Pinpoint the cell where the given text exists, returning its [x, y] midpoint coordinate. 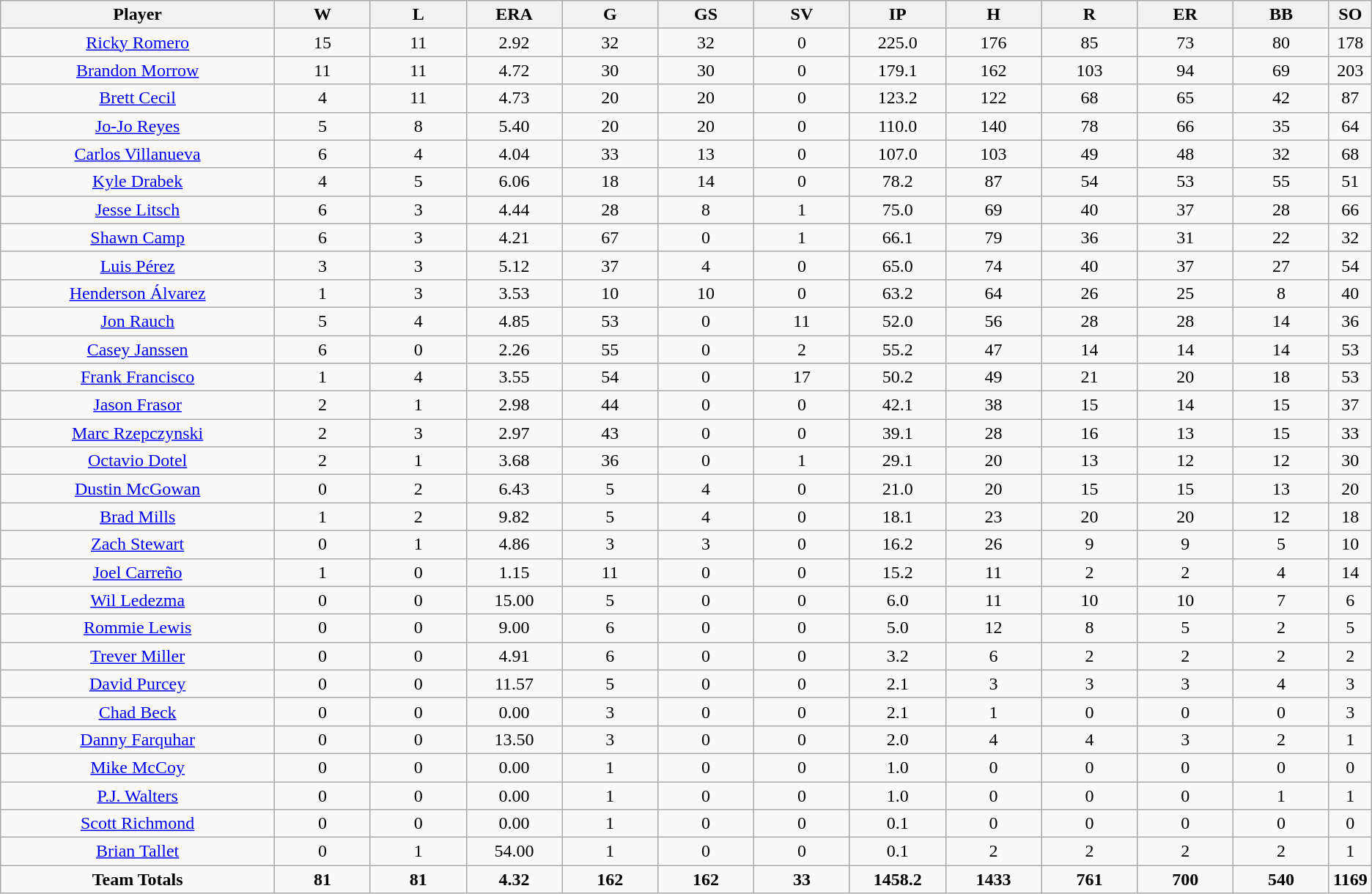
G [610, 15]
6.06 [514, 182]
203 [1350, 70]
Dustin McGowan [138, 489]
ER [1186, 15]
1169 [1350, 879]
3.2 [897, 656]
Chad Beck [138, 712]
Jesse Litsch [138, 210]
Team Totals [138, 879]
R [1089, 15]
176 [994, 43]
50.2 [897, 377]
2.26 [514, 350]
Wil Ledezma [138, 600]
5.0 [897, 628]
67 [610, 237]
H [994, 15]
63.2 [897, 293]
140 [994, 126]
3.53 [514, 293]
51 [1350, 182]
16 [1089, 433]
75.0 [897, 210]
122 [994, 98]
1458.2 [897, 879]
4.72 [514, 70]
35 [1281, 126]
Rommie Lewis [138, 628]
7 [1281, 600]
56 [994, 321]
BB [1281, 15]
6.0 [897, 600]
Ricky Romero [138, 43]
123.2 [897, 98]
55.2 [897, 350]
5.12 [514, 265]
David Purcey [138, 684]
4.04 [514, 154]
25 [1186, 293]
94 [1186, 70]
W [322, 15]
78.2 [897, 182]
47 [994, 350]
17 [802, 377]
179.1 [897, 70]
73 [1186, 43]
15.2 [897, 572]
2.0 [897, 739]
42.1 [897, 405]
178 [1350, 43]
Scott Richmond [138, 824]
44 [610, 405]
1.15 [514, 572]
110.0 [897, 126]
65 [1186, 98]
85 [1089, 43]
Luis Pérez [138, 265]
80 [1281, 43]
9.00 [514, 628]
31 [1186, 237]
4.85 [514, 321]
4.32 [514, 879]
SV [802, 15]
540 [1281, 879]
225.0 [897, 43]
4.91 [514, 656]
42 [1281, 98]
2.97 [514, 433]
6.43 [514, 489]
4.21 [514, 237]
65.0 [897, 265]
18.1 [897, 517]
16.2 [897, 544]
23 [994, 517]
78 [1089, 126]
Trever Miller [138, 656]
5.40 [514, 126]
Brad Mills [138, 517]
4.44 [514, 210]
11.57 [514, 684]
700 [1186, 879]
Jo-Jo Reyes [138, 126]
Henderson Álvarez [138, 293]
Player [138, 15]
4.86 [514, 544]
1433 [994, 879]
Jason Frasor [138, 405]
L [418, 15]
Zach Stewart [138, 544]
38 [994, 405]
Danny Farquhar [138, 739]
Jon Rauch [138, 321]
GS [707, 15]
39.1 [897, 433]
Kyle Drabek [138, 182]
66.1 [897, 237]
Brett Cecil [138, 98]
43 [610, 433]
Octavio Dotel [138, 461]
Carlos Villanueva [138, 154]
Brandon Morrow [138, 70]
2.98 [514, 405]
3.68 [514, 461]
107.0 [897, 154]
15.00 [514, 600]
Casey Janssen [138, 350]
761 [1089, 879]
29.1 [897, 461]
Shawn Camp [138, 237]
2.92 [514, 43]
21 [1089, 377]
3.55 [514, 377]
54.00 [514, 851]
Marc Rzepczynski [138, 433]
74 [994, 265]
21.0 [897, 489]
P.J. Walters [138, 795]
Brian Tallet [138, 851]
13.50 [514, 739]
79 [994, 237]
4.73 [514, 98]
52.0 [897, 321]
22 [1281, 237]
Frank Francisco [138, 377]
Joel Carreño [138, 572]
SO [1350, 15]
IP [897, 15]
48 [1186, 154]
ERA [514, 15]
9.82 [514, 517]
27 [1281, 265]
Mike McCoy [138, 767]
